From the cell containing the given text, extract its center point as [X, Y] coordinate. 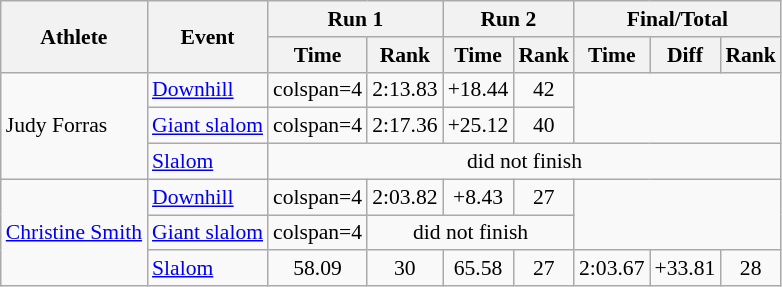
Christine Smith [74, 232]
2:03.67 [612, 269]
28 [750, 269]
65.58 [478, 269]
2:03.82 [404, 197]
Run 2 [508, 19]
Run 1 [356, 19]
30 [404, 269]
+33.81 [686, 269]
+8.43 [478, 197]
Final/Total [678, 19]
40 [544, 126]
42 [544, 90]
+25.12 [478, 126]
Diff [686, 55]
Event [208, 36]
+18.44 [478, 90]
2:13.83 [404, 90]
2:17.36 [404, 126]
Judy Forras [74, 126]
58.09 [318, 269]
Athlete [74, 36]
